Locate the cell with the specified text and output its (X, Y) center coordinate. 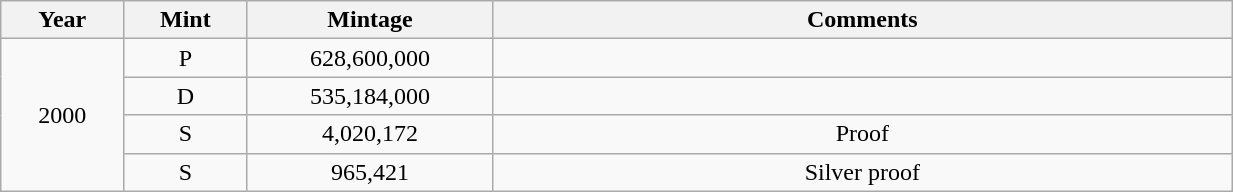
628,600,000 (370, 58)
2000 (62, 115)
Year (62, 20)
535,184,000 (370, 96)
965,421 (370, 172)
D (186, 96)
Silver proof (862, 172)
Mint (186, 20)
Comments (862, 20)
P (186, 58)
Mintage (370, 20)
Proof (862, 134)
4,020,172 (370, 134)
